Determine the [X, Y] coordinate at the center of the cell enclosing the given text.  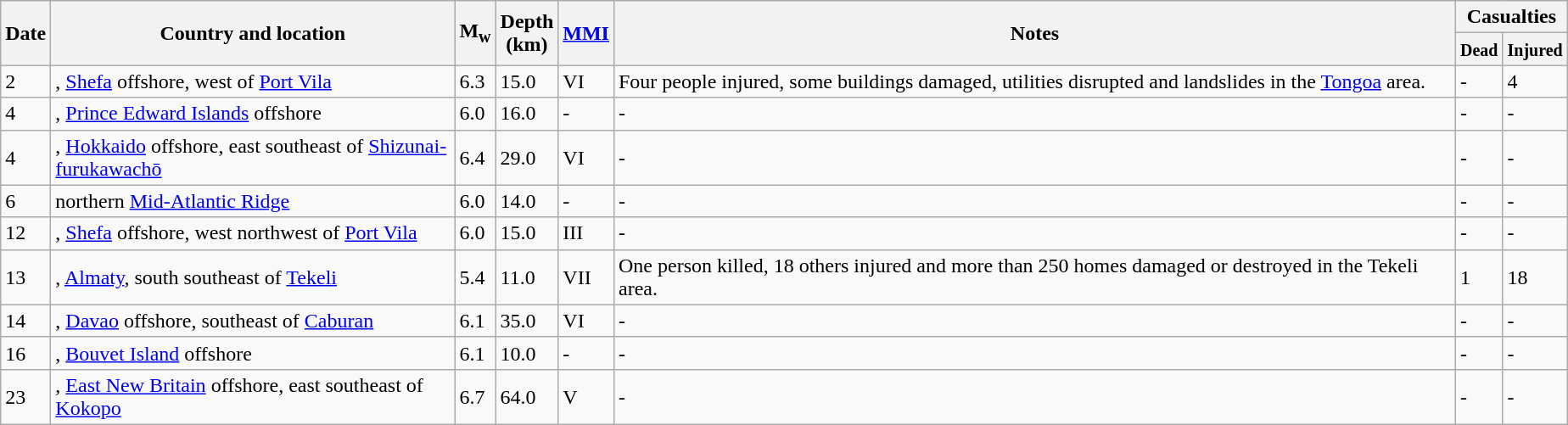
12 [25, 233]
6.3 [475, 81]
6 [25, 201]
One person killed, 18 others injured and more than 250 homes damaged or destroyed in the Tekeli area. [1034, 277]
16 [25, 353]
, East New Britain offshore, east southeast of Kokopo [253, 397]
Country and location [253, 33]
14 [25, 321]
23 [25, 397]
18 [1535, 277]
Dead [1480, 49]
1 [1480, 277]
III [586, 233]
, Davao offshore, southeast of Caburan [253, 321]
6.7 [475, 397]
Date [25, 33]
5.4 [475, 277]
Notes [1034, 33]
2 [25, 81]
Depth(km) [527, 33]
Injured [1535, 49]
VII [586, 277]
, Bouvet Island offshore [253, 353]
6.4 [475, 158]
35.0 [527, 321]
16.0 [527, 114]
Mw [475, 33]
V [586, 397]
, Prince Edward Islands offshore [253, 114]
10.0 [527, 353]
64.0 [527, 397]
14.0 [527, 201]
11.0 [527, 277]
, Almaty, south southeast of Tekeli [253, 277]
Four people injured, some buildings damaged, utilities disrupted and landslides in the Tongoa area. [1034, 81]
, Shefa offshore, west of Port Vila [253, 81]
northern Mid-Atlantic Ridge [253, 201]
, Hokkaido offshore, east southeast of Shizunai-furukawachō [253, 158]
29.0 [527, 158]
MMI [586, 33]
, Shefa offshore, west northwest of Port Vila [253, 233]
13 [25, 277]
Casualties [1512, 17]
